Output the (X, Y) coordinate of the center of the cell containing the given text.  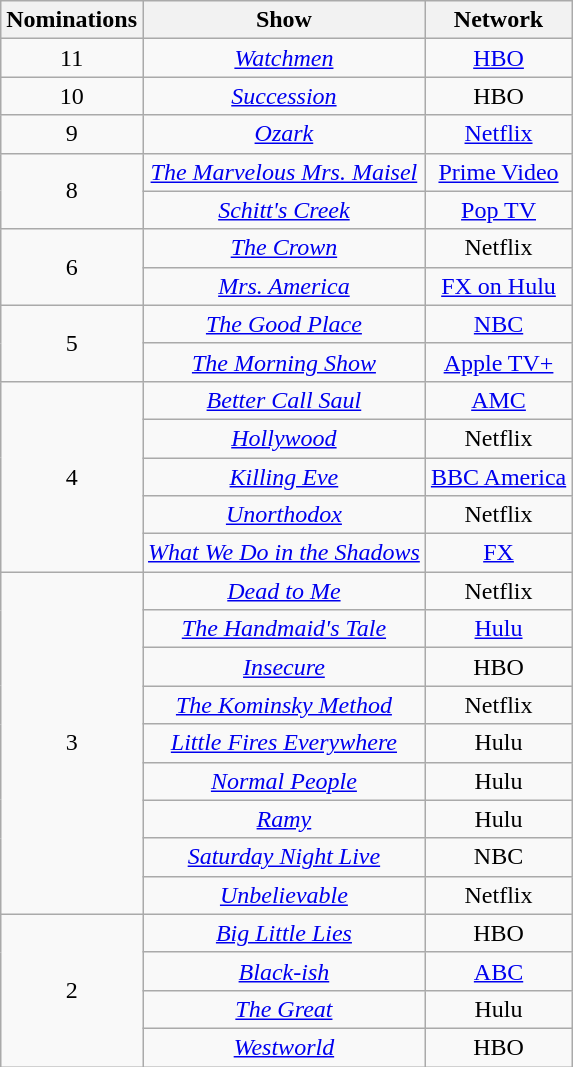
Network (498, 20)
Apple TV+ (498, 362)
The Great (284, 1009)
Pop TV (498, 210)
Schitt's Creek (284, 210)
6 (72, 267)
4 (72, 476)
AMC (498, 400)
Black-ish (284, 971)
ABC (498, 971)
Mrs. America (284, 286)
5 (72, 343)
Insecure (284, 667)
The Morning Show (284, 362)
The Handmaid's Tale (284, 629)
11 (72, 58)
Ramy (284, 819)
The Marvelous Mrs. Maisel (284, 172)
8 (72, 191)
The Kominsky Method (284, 705)
Show (284, 20)
Unorthodox (284, 515)
Hollywood (284, 438)
Westworld (284, 1047)
Saturday Night Live (284, 857)
3 (72, 744)
10 (72, 96)
Better Call Saul (284, 400)
Normal People (284, 781)
Ozark (284, 134)
Watchmen (284, 58)
The Crown (284, 248)
2 (72, 990)
Unbelievable (284, 895)
Killing Eve (284, 477)
Little Fires Everywhere (284, 743)
Big Little Lies (284, 933)
FX on Hulu (498, 286)
What We Do in the Shadows (284, 553)
9 (72, 134)
The Good Place (284, 324)
Nominations (72, 20)
FX (498, 553)
Succession (284, 96)
Prime Video (498, 172)
BBC America (498, 477)
Dead to Me (284, 591)
